From the cell containing the given text, extract its center point as (X, Y) coordinate. 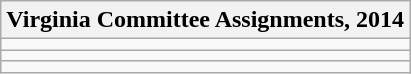
Virginia Committee Assignments, 2014 (206, 20)
